Detect which cell encompasses the target text, then output its (X, Y) center coordinate. 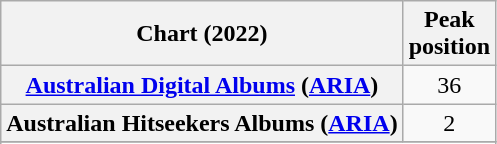
Peakposition (449, 34)
36 (449, 85)
Australian Hitseekers Albums (ARIA) (202, 123)
Australian Digital Albums (ARIA) (202, 85)
2 (449, 123)
Chart (2022) (202, 34)
